Return (x, y) of the center of cell containing provided text 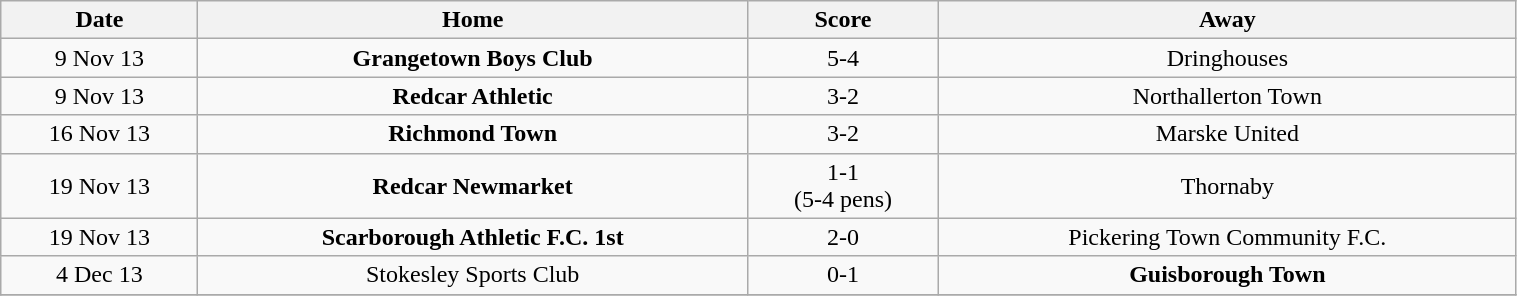
Dringhouses (1228, 58)
Home (472, 20)
Stokesley Sports Club (472, 275)
5-4 (842, 58)
2-0 (842, 237)
Redcar Newmarket (472, 186)
Pickering Town Community F.C. (1228, 237)
Richmond Town (472, 134)
Marske United (1228, 134)
Northallerton Town (1228, 96)
16 Nov 13 (100, 134)
Thornaby (1228, 186)
Scarborough Athletic F.C. 1st (472, 237)
1-1(5-4 pens) (842, 186)
4 Dec 13 (100, 275)
Date (100, 20)
Score (842, 20)
Guisborough Town (1228, 275)
0-1 (842, 275)
Away (1228, 20)
Grangetown Boys Club (472, 58)
Redcar Athletic (472, 96)
